Identify which cell holds the provided text, then report its [x, y] central coordinate. 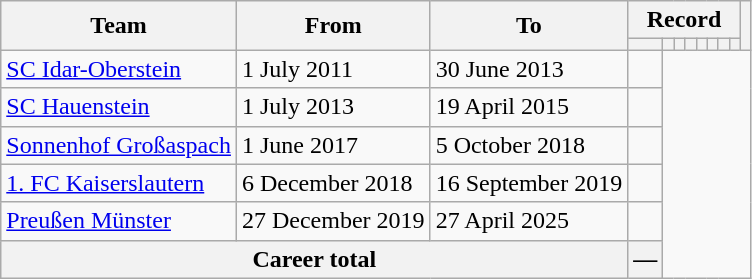
Team [119, 26]
SC Idar-Oberstein [119, 69]
1 July 2011 [333, 69]
From [333, 26]
Preußen Münster [119, 221]
19 April 2015 [529, 107]
Sonnenhof Großaspach [119, 145]
1 June 2017 [333, 145]
1 July 2013 [333, 107]
27 December 2019 [333, 221]
— [646, 259]
To [529, 26]
SC Hauenstein [119, 107]
27 April 2025 [529, 221]
1. FC Kaiserslautern [119, 183]
30 June 2013 [529, 69]
Career total [314, 259]
16 September 2019 [529, 183]
6 December 2018 [333, 183]
Record [684, 20]
5 October 2018 [529, 145]
